Identify which cell holds the provided text, then report its (x, y) central coordinate. 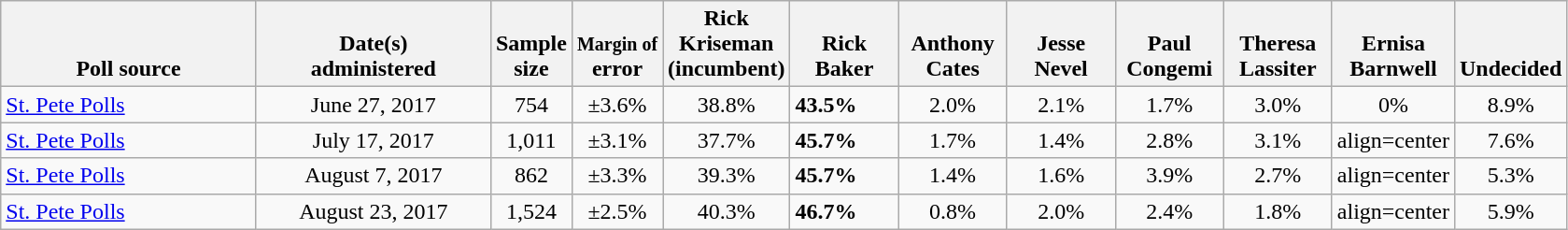
0.8% (953, 211)
Date(s)administered (374, 44)
August 7, 2017 (374, 176)
Poll source (129, 44)
Paul Congemi (1169, 44)
2.8% (1169, 140)
Margin oferror (616, 44)
Anthony Cates (953, 44)
1.8% (1278, 211)
0% (1393, 105)
2.7% (1278, 176)
Rick Kriseman (incumbent) (727, 44)
7.6% (1510, 140)
1.6% (1061, 176)
1,524 (530, 211)
39.3% (727, 176)
3.0% (1278, 105)
±3.6% (616, 105)
40.3% (727, 211)
3.1% (1278, 140)
July 17, 2017 (374, 140)
5.3% (1510, 176)
August 23, 2017 (374, 211)
±3.3% (616, 176)
Undecided (1510, 44)
862 (530, 176)
±2.5% (616, 211)
Ernisa Barnwell (1393, 44)
Jesse Nevel (1061, 44)
Theresa Lassiter (1278, 44)
5.9% (1510, 211)
8.9% (1510, 105)
46.7% (844, 211)
2.4% (1169, 211)
38.8% (727, 105)
Samplesize (530, 44)
3.9% (1169, 176)
754 (530, 105)
2.1% (1061, 105)
Rick Baker (844, 44)
1,011 (530, 140)
43.5% (844, 105)
±3.1% (616, 140)
37.7% (727, 140)
June 27, 2017 (374, 105)
